Output the (X, Y) coordinate of the center of the cell containing the given text.  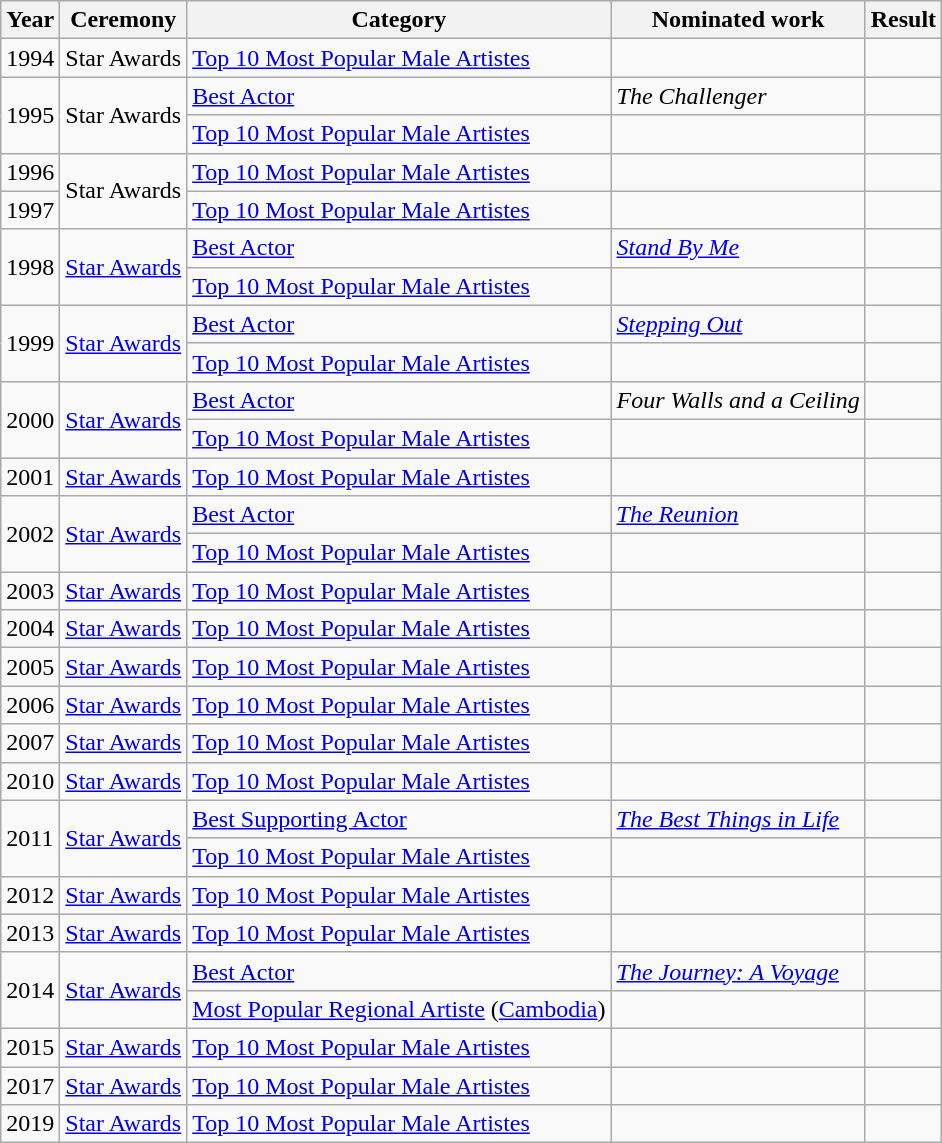
Category (399, 20)
Stepping Out (738, 324)
1994 (30, 58)
2013 (30, 933)
The Best Things in Life (738, 819)
Year (30, 20)
2002 (30, 534)
1995 (30, 115)
2000 (30, 419)
2003 (30, 591)
Four Walls and a Ceiling (738, 400)
2010 (30, 781)
Stand By Me (738, 248)
2005 (30, 667)
2011 (30, 838)
2017 (30, 1085)
Ceremony (124, 20)
2001 (30, 477)
2019 (30, 1124)
1998 (30, 267)
2012 (30, 895)
1997 (30, 210)
Best Supporting Actor (399, 819)
1999 (30, 343)
2004 (30, 629)
The Journey: A Voyage (738, 971)
2006 (30, 705)
Nominated work (738, 20)
2015 (30, 1047)
Most Popular Regional Artiste (Cambodia) (399, 1009)
2014 (30, 990)
The Reunion (738, 515)
1996 (30, 172)
The Challenger (738, 96)
Result (903, 20)
2007 (30, 743)
